Locate the cell with the specified text and output its (x, y) center coordinate. 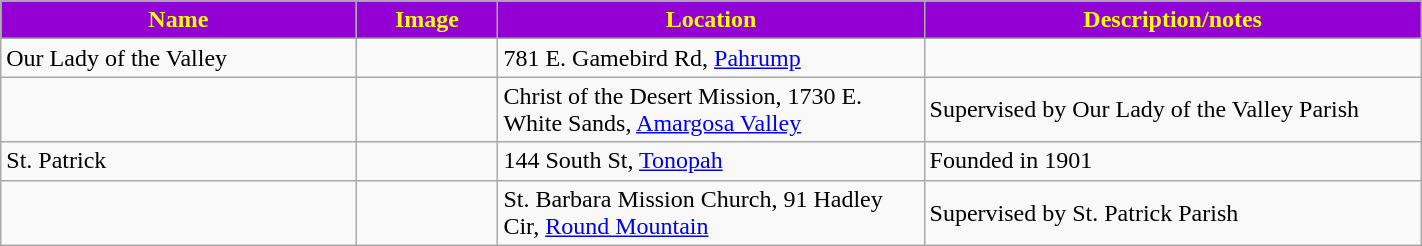
781 E. Gamebird Rd, Pahrump (711, 58)
St. Barbara Mission Church, 91 Hadley Cir, Round Mountain (711, 212)
Image (427, 20)
Christ of the Desert Mission, 1730 E. White Sands, Amargosa Valley (711, 110)
Name (178, 20)
Our Lady of the Valley (178, 58)
Supervised by Our Lady of the Valley Parish (1172, 110)
Location (711, 20)
St. Patrick (178, 161)
Supervised by St. Patrick Parish (1172, 212)
Founded in 1901 (1172, 161)
144 South St, Tonopah (711, 161)
Description/notes (1172, 20)
